Identify which cell holds the provided text, then report its (x, y) central coordinate. 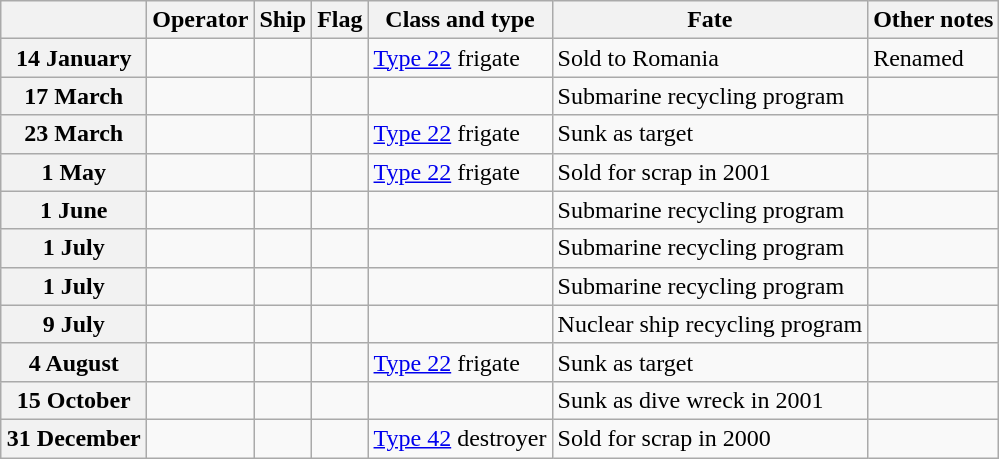
Sold for scrap in 2001 (710, 172)
9 July (74, 324)
15 October (74, 400)
Flag (340, 20)
17 March (74, 96)
14 January (74, 58)
Sold to Romania (710, 58)
Operator (200, 20)
Class and type (460, 20)
Nuclear ship recycling program (710, 324)
23 March (74, 134)
Other notes (934, 20)
Ship (283, 20)
1 May (74, 172)
Sold for scrap in 2000 (710, 438)
Renamed (934, 58)
4 August (74, 362)
31 December (74, 438)
Type 42 destroyer (460, 438)
Fate (710, 20)
1 June (74, 210)
Sunk as dive wreck in 2001 (710, 400)
